Capture the cell that displays the provided text and extract its [X, Y] central coordinate. 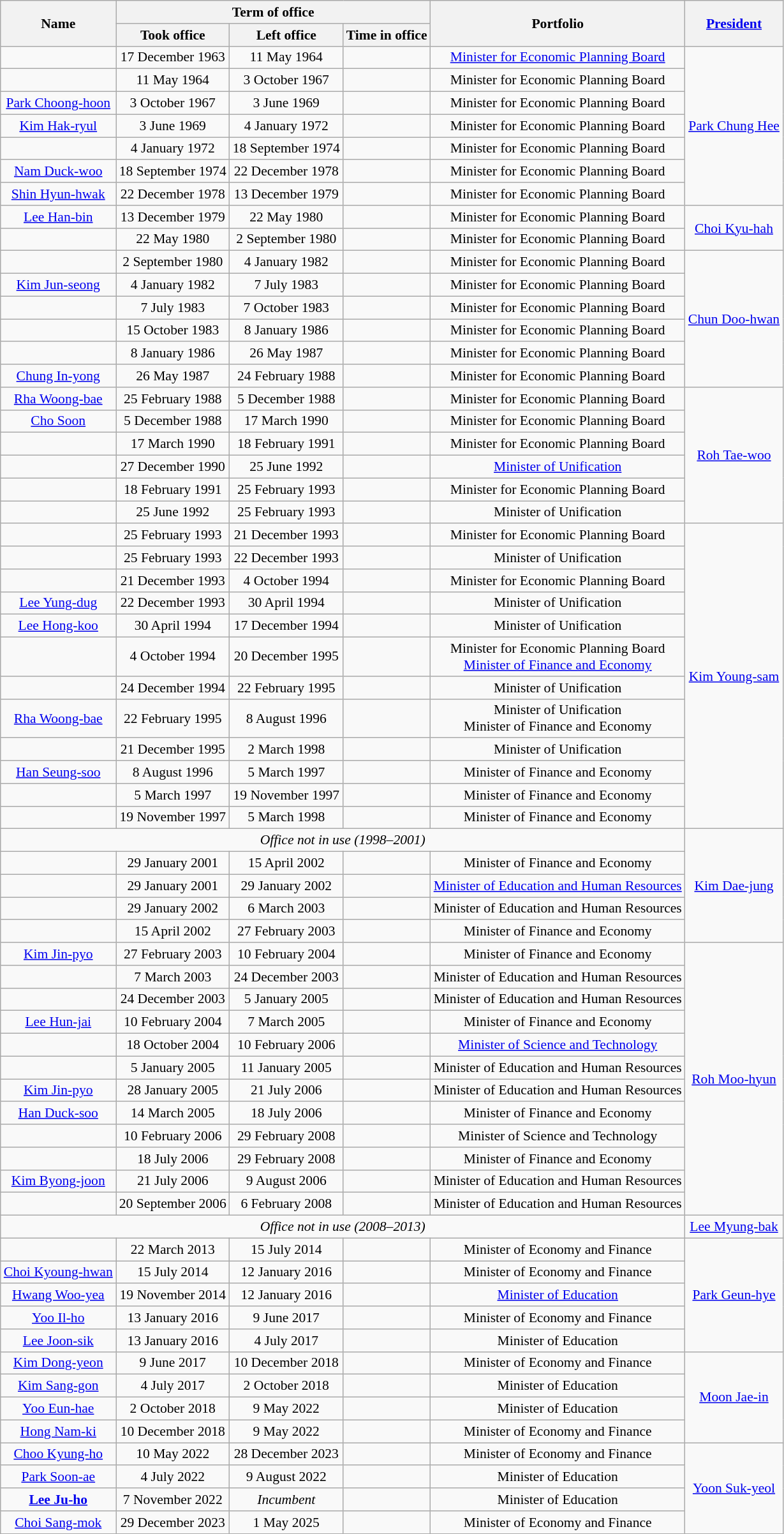
9 August 2006 [286, 1181]
24 December 1994 [173, 688]
Chung In-yong [59, 376]
24 February 1988 [286, 376]
7 November 2022 [173, 1500]
29 December 2023 [173, 1523]
7 March 2005 [286, 1022]
Choo Kyung-ho [59, 1454]
Park Choong-hoon [59, 103]
Shin Hyun-hwak [59, 194]
Yoo Il-ho [59, 1318]
17 December 1994 [286, 626]
21 December 1995 [173, 750]
22 March 2013 [173, 1249]
President [734, 23]
Kim Byong-joon [59, 1181]
10 May 2022 [173, 1454]
20 September 2006 [173, 1204]
Office not in use (2008–2013) [343, 1227]
Roh Tae-woo [734, 456]
Kim Sang-gon [59, 1386]
Hong Nam-ki [59, 1431]
15 October 1983 [173, 331]
Roh Moo-hyun [734, 1079]
Lee Han-bin [59, 217]
Hwang Woo-yea [59, 1295]
6 February 2008 [286, 1204]
Park Soon-ae [59, 1477]
Choi Kyu-hah [734, 228]
Kim Jun-seong [59, 285]
Lee Hong-koo [59, 626]
25 February 1988 [173, 399]
18 October 2004 [173, 1045]
Incumbent [286, 1500]
Kim Hak-ryul [59, 126]
Lee Ju-ho [59, 1500]
Office not in use (1998–2001) [343, 840]
Time in office [387, 35]
28 January 2005 [173, 1091]
4 July 2022 [173, 1477]
Left office [286, 35]
Park Geun-hye [734, 1295]
Choi Kyoung-hwan [59, 1272]
5 March 1998 [286, 817]
Kim Young-sam [734, 676]
Kim Dong-yeon [59, 1363]
20 December 1995 [286, 657]
Term of office [273, 12]
11 January 2005 [286, 1068]
Yoo Eun-hae [59, 1409]
Han Seung-soo [59, 772]
Park Chung Hee [734, 125]
1 May 2025 [286, 1523]
7 March 2003 [173, 977]
7 October 1983 [286, 308]
Portfolio [558, 23]
14 March 2005 [173, 1113]
Yoon Suk-yeol [734, 1488]
Kim Dae-jung [734, 886]
Nam Duck-woo [59, 172]
Took office [173, 35]
Choi Sang-mok [59, 1523]
Minister for Economic Planning Board Minister of Finance and Economy [558, 657]
Lee Yung-dug [59, 603]
2 March 1998 [286, 750]
Lee Joon-sik [59, 1341]
19 November 2014 [173, 1295]
6 March 2003 [286, 909]
Minister of Unification Minister of Finance and Economy [558, 719]
17 December 1963 [173, 57]
28 December 2023 [286, 1454]
27 December 1990 [173, 467]
9 August 2022 [286, 1477]
Chun Doo-hwan [734, 319]
Cho Soon [59, 421]
Lee Hun-jai [59, 1022]
Name [59, 23]
Moon Jae-in [734, 1397]
Lee Myung-bak [734, 1227]
Han Duck-soo [59, 1113]
